Locate the cell with the specified text and output its [x, y] center coordinate. 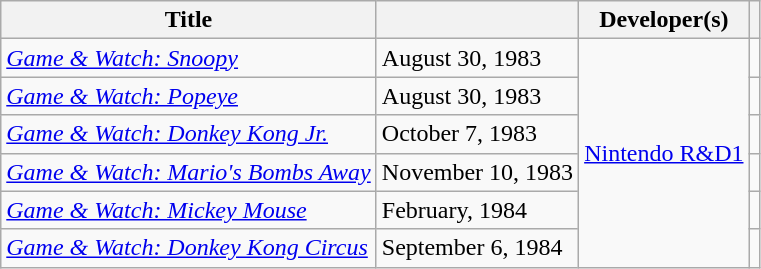
Game & Watch: Mickey Mouse [189, 210]
November 10, 1983 [477, 172]
February, 1984 [477, 210]
Developer(s) [664, 20]
Game & Watch: Mario's Bombs Away [189, 172]
Nintendo R&D1 [664, 153]
Game & Watch: Donkey Kong Jr. [189, 134]
October 7, 1983 [477, 134]
Game & Watch: Donkey Kong Circus [189, 248]
Title [189, 20]
Game & Watch: Snoopy [189, 58]
Game & Watch: Popeye [189, 96]
September 6, 1984 [477, 248]
